Scan for the cell matching the given text and deliver its (x, y) coordinate at center. 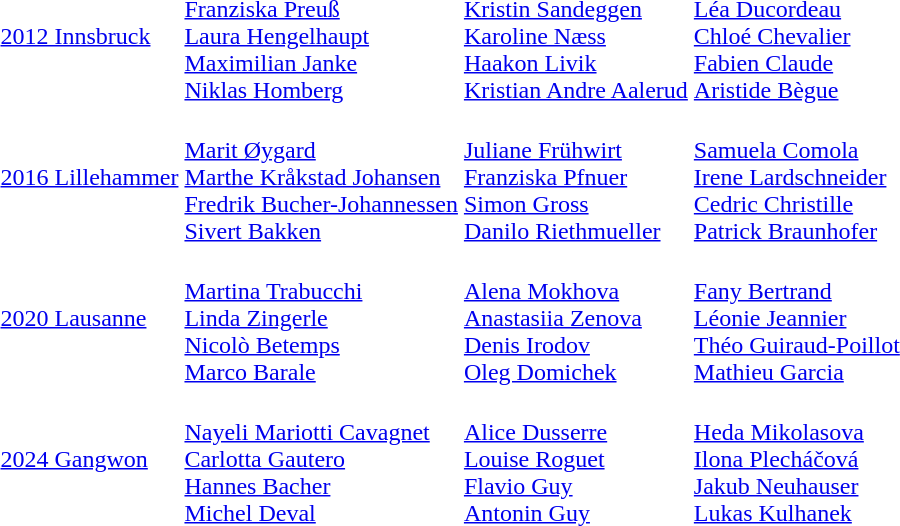
Alena MokhovaAnastasiia ZenovaDenis IrodovOleg Domichek (576, 318)
Marit ØygardMarthe Kråkstad JohansenFredrik Bucher-JohannessenSivert Bakken (321, 177)
Juliane FrühwirtFranziska PfnuerSimon GrossDanilo Riethmueller (576, 177)
Martina TrabucchiLinda ZingerleNicolò BetempsMarco Barale (321, 318)
